Return the [X, Y] coordinate for the center point of the cell that contains the specified text.  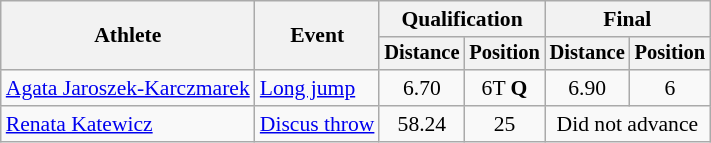
Discus throw [318, 124]
25 [504, 124]
Qualification [462, 19]
6.70 [422, 88]
Renata Katewicz [128, 124]
6T Q [504, 88]
Athlete [128, 36]
Long jump [318, 88]
Agata Jaroszek-Karczmarek [128, 88]
Event [318, 36]
58.24 [422, 124]
6 [670, 88]
6.90 [588, 88]
Final [628, 19]
Did not advance [628, 124]
